From the cell containing the given text, extract its center point as (X, Y) coordinate. 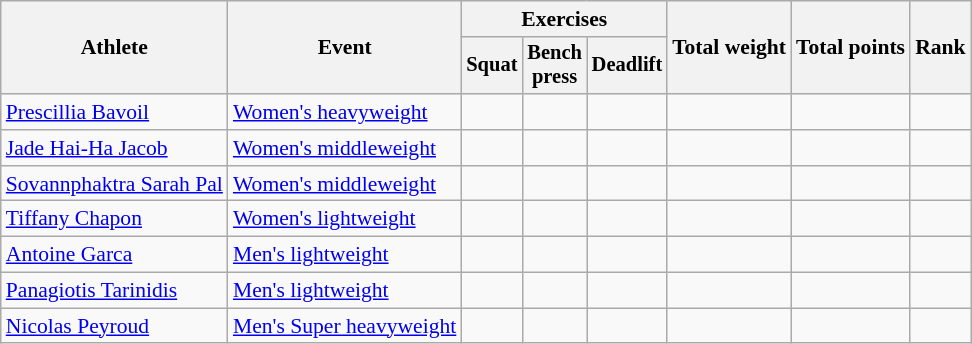
Prescillia Bavoil (114, 112)
Tiffany Chapon (114, 219)
Women's heavyweight (344, 112)
Jade Hai-Ha Jacob (114, 148)
Panagiotis Tarinidis (114, 291)
Antoine Garca (114, 255)
Sovannphaktra Sarah Pal (114, 184)
Men's Super heavyweight (344, 326)
Total points (850, 48)
Exercises (564, 19)
Squat (492, 66)
Women's lightweight (344, 219)
Deadlift (627, 66)
Benchpress (554, 66)
Nicolas Peyroud (114, 326)
Athlete (114, 48)
Rank (940, 48)
Total weight (729, 48)
Event (344, 48)
